Return the (x, y) coordinate for the center point of the cell that contains the specified text.  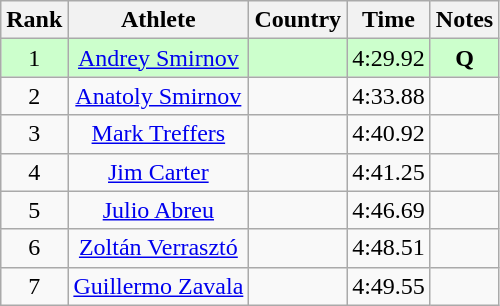
Q (464, 58)
Mark Treffers (158, 134)
Athlete (158, 20)
Zoltán Verrasztó (158, 248)
Andrey Smirnov (158, 58)
6 (34, 248)
3 (34, 134)
4:29.92 (389, 58)
Rank (34, 20)
4:40.92 (389, 134)
Jim Carter (158, 172)
4:48.51 (389, 248)
4 (34, 172)
Notes (464, 20)
4:49.55 (389, 286)
4:41.25 (389, 172)
5 (34, 210)
4:46.69 (389, 210)
Time (389, 20)
Country (298, 20)
7 (34, 286)
Julio Abreu (158, 210)
Guillermo Zavala (158, 286)
4:33.88 (389, 96)
2 (34, 96)
1 (34, 58)
Anatoly Smirnov (158, 96)
